Identify which cell holds the provided text, then report its [X, Y] central coordinate. 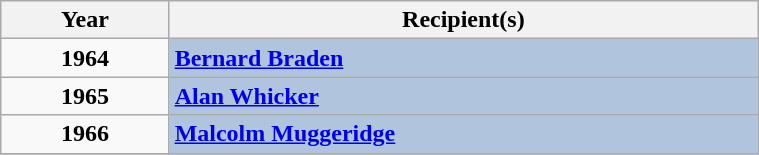
Year [85, 20]
Bernard Braden [464, 58]
Alan Whicker [464, 96]
1964 [85, 58]
Malcolm Muggeridge [464, 134]
1965 [85, 96]
Recipient(s) [464, 20]
1966 [85, 134]
